Pinpoint the cell where the given text exists, returning its (x, y) midpoint coordinate. 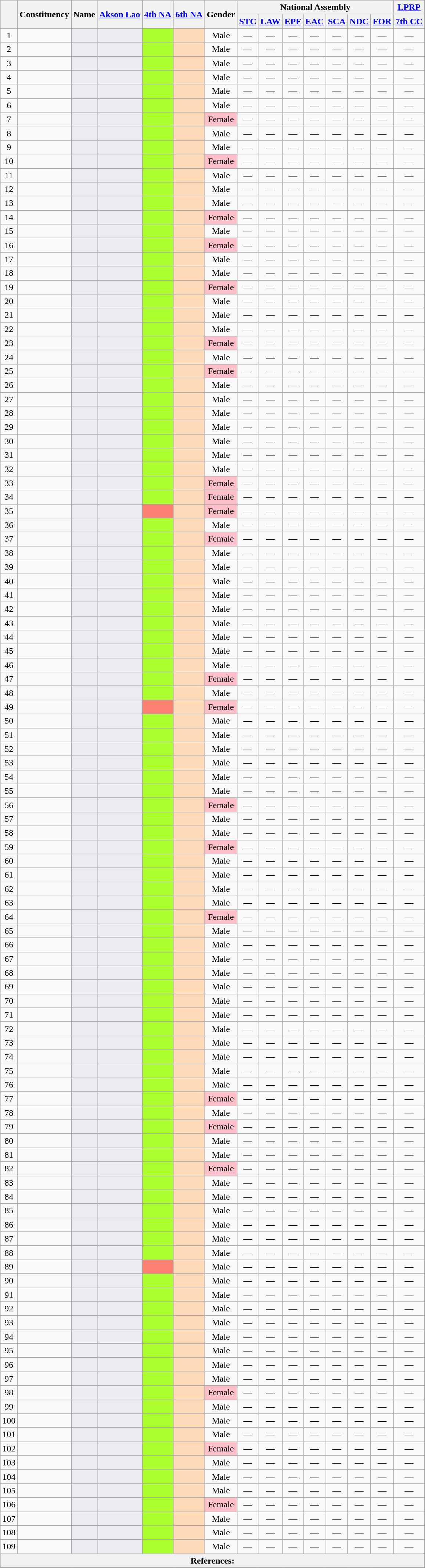
5 (9, 91)
4th NA (158, 14)
45 (9, 651)
94 (9, 1337)
68 (9, 973)
56 (9, 805)
90 (9, 1281)
16 (9, 245)
100 (9, 1421)
63 (9, 903)
80 (9, 1141)
44 (9, 637)
LAW (270, 21)
27 (9, 399)
107 (9, 1519)
95 (9, 1351)
87 (9, 1239)
59 (9, 847)
86 (9, 1225)
66 (9, 945)
104 (9, 1476)
73 (9, 1043)
References: (212, 1561)
36 (9, 525)
55 (9, 791)
70 (9, 1001)
Akson Lao (120, 14)
6 (9, 105)
30 (9, 441)
31 (9, 455)
24 (9, 357)
EPF (293, 21)
91 (9, 1294)
105 (9, 1490)
Constituency (44, 14)
18 (9, 273)
20 (9, 301)
47 (9, 679)
38 (9, 553)
9 (9, 147)
79 (9, 1127)
57 (9, 819)
23 (9, 343)
50 (9, 721)
NDC (359, 21)
89 (9, 1267)
77 (9, 1099)
71 (9, 1015)
49 (9, 707)
64 (9, 917)
13 (9, 203)
10 (9, 161)
32 (9, 469)
39 (9, 567)
EAC (314, 21)
52 (9, 749)
17 (9, 259)
81 (9, 1155)
65 (9, 931)
72 (9, 1029)
69 (9, 987)
101 (9, 1435)
Gender (221, 14)
40 (9, 581)
108 (9, 1533)
SCA (336, 21)
35 (9, 511)
15 (9, 231)
48 (9, 693)
3 (9, 63)
109 (9, 1547)
6th NA (189, 14)
34 (9, 497)
7 (9, 119)
1 (9, 35)
103 (9, 1462)
37 (9, 539)
29 (9, 427)
National Assembly (316, 7)
88 (9, 1253)
14 (9, 217)
97 (9, 1379)
LPRP (409, 7)
Name (84, 14)
28 (9, 413)
96 (9, 1365)
54 (9, 777)
53 (9, 763)
51 (9, 735)
62 (9, 889)
60 (9, 861)
99 (9, 1407)
58 (9, 833)
STC (248, 21)
78 (9, 1113)
61 (9, 875)
93 (9, 1323)
75 (9, 1071)
92 (9, 1309)
98 (9, 1393)
41 (9, 595)
2 (9, 49)
85 (9, 1211)
43 (9, 623)
102 (9, 1449)
106 (9, 1504)
7th CC (409, 21)
26 (9, 385)
82 (9, 1169)
21 (9, 315)
84 (9, 1197)
33 (9, 483)
11 (9, 175)
22 (9, 329)
8 (9, 133)
19 (9, 287)
67 (9, 959)
12 (9, 189)
FOR (382, 21)
46 (9, 665)
4 (9, 77)
83 (9, 1183)
76 (9, 1085)
74 (9, 1057)
25 (9, 371)
42 (9, 609)
